Return the [x, y] coordinate for the center point of the cell that contains the specified text.  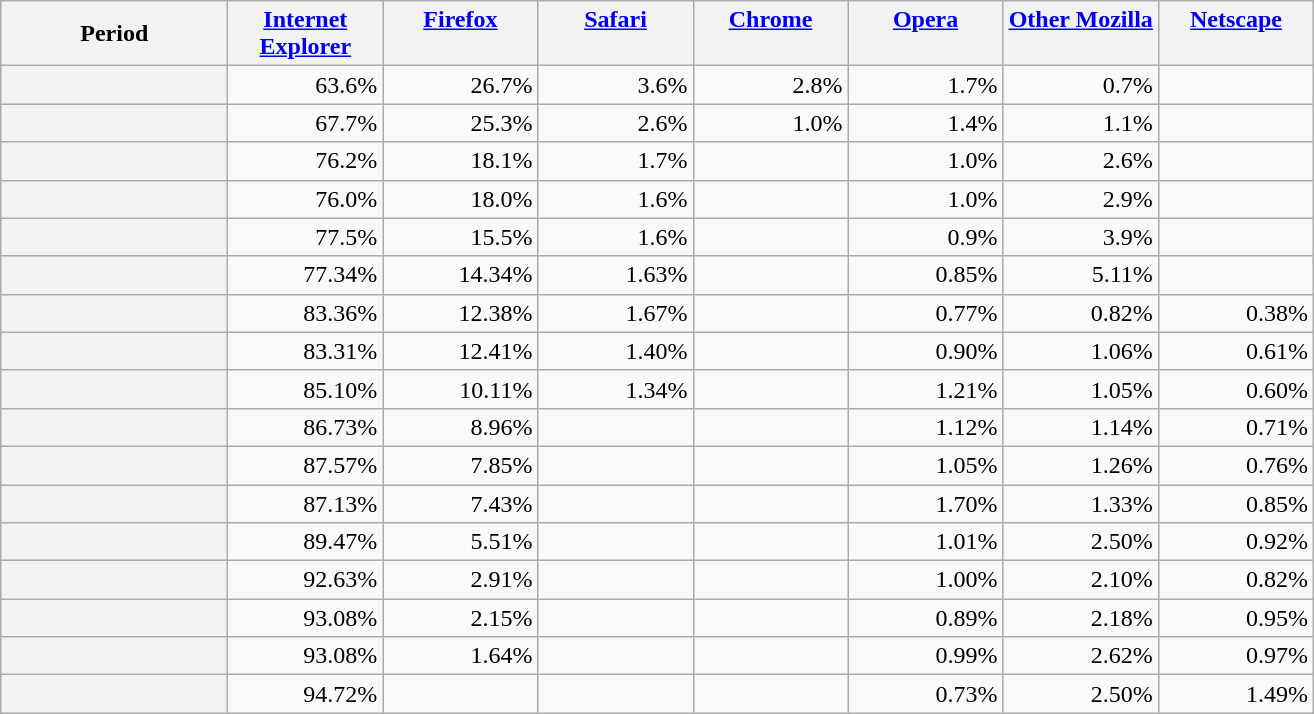
Period [114, 34]
1.21% [926, 389]
Firefox [460, 34]
10.11% [460, 389]
12.41% [460, 351]
0.89% [926, 618]
1.67% [616, 313]
1.70% [926, 503]
0.76% [1236, 465]
94.72% [306, 694]
26.7% [460, 85]
Opera [926, 34]
1.06% [1080, 351]
18.1% [460, 161]
15.5% [460, 237]
25.3% [460, 123]
1.64% [460, 656]
7.85% [460, 465]
85.10% [306, 389]
0.95% [1236, 618]
86.73% [306, 427]
8.96% [460, 427]
77.34% [306, 275]
2.15% [460, 618]
0.71% [1236, 427]
1.49% [1236, 694]
14.34% [460, 275]
InternetExplorer [306, 34]
Safari [616, 34]
76.0% [306, 199]
1.12% [926, 427]
1.1% [1080, 123]
Chrome [770, 34]
5.11% [1080, 275]
2.10% [1080, 580]
Other Mozilla [1080, 34]
1.00% [926, 580]
83.31% [306, 351]
2.62% [1080, 656]
0.61% [1236, 351]
1.14% [1080, 427]
83.36% [306, 313]
0.77% [926, 313]
5.51% [460, 542]
1.01% [926, 542]
1.26% [1080, 465]
0.92% [1236, 542]
2.8% [770, 85]
0.99% [926, 656]
89.47% [306, 542]
0.60% [1236, 389]
0.73% [926, 694]
12.38% [460, 313]
Netscape [1236, 34]
0.97% [1236, 656]
1.40% [616, 351]
67.7% [306, 123]
2.91% [460, 580]
1.4% [926, 123]
2.9% [1080, 199]
0.90% [926, 351]
3.9% [1080, 237]
0.7% [1080, 85]
1.34% [616, 389]
87.13% [306, 503]
1.63% [616, 275]
76.2% [306, 161]
0.9% [926, 237]
87.57% [306, 465]
2.18% [1080, 618]
1.33% [1080, 503]
3.6% [616, 85]
7.43% [460, 503]
0.38% [1236, 313]
77.5% [306, 237]
92.63% [306, 580]
63.6% [306, 85]
18.0% [460, 199]
